Output the (x, y) coordinate of the center of the cell containing the given text.  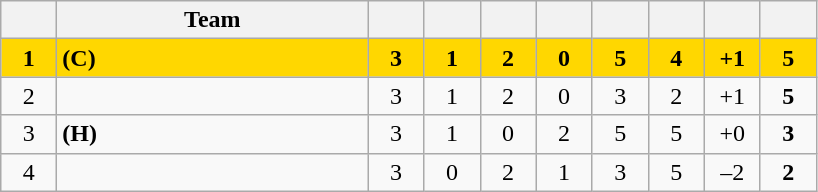
(C) (212, 58)
(H) (212, 134)
+0 (732, 134)
–2 (732, 172)
Team (212, 20)
